Detect which cell encompasses the target text, then output its (X, Y) center coordinate. 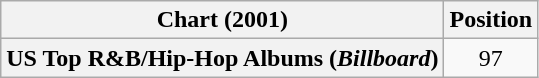
US Top R&B/Hip-Hop Albums (Billboard) (222, 58)
97 (491, 58)
Position (491, 20)
Chart (2001) (222, 20)
